Determine the [x, y] coordinate at the center of the cell enclosing the given text.  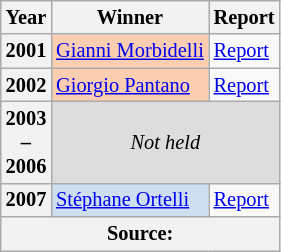
Gianni Morbidelli [130, 51]
Stéphane Ortelli [130, 200]
Winner [130, 17]
Year [26, 17]
2001 [26, 51]
Giorgio Pantano [130, 85]
2003–2006 [26, 142]
Source: [140, 234]
2002 [26, 85]
2007 [26, 200]
Not held [165, 142]
